Identify which cell holds the provided text, then report its (x, y) central coordinate. 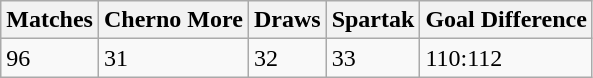
Matches (50, 20)
33 (373, 58)
Spartak (373, 20)
31 (173, 58)
Draws (287, 20)
96 (50, 58)
Goal Difference (506, 20)
110:112 (506, 58)
Cherno More (173, 20)
32 (287, 58)
